Search for the cell housing the specified text and yield its [X, Y] center coordinate. 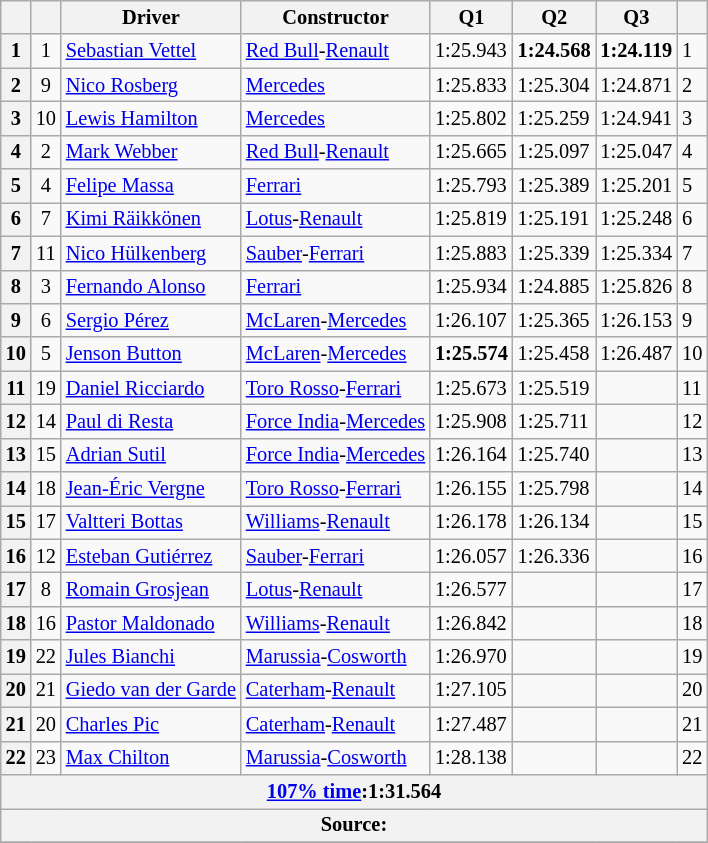
1:25.833 [472, 85]
Charles Pic [151, 724]
1:25.304 [554, 85]
107% time:1:31.564 [354, 791]
Sergio Pérez [151, 320]
Max Chilton [151, 758]
1:25.665 [472, 152]
1:25.711 [554, 421]
Lewis Hamilton [151, 118]
1:25.248 [637, 219]
1:27.105 [472, 690]
1:24.568 [554, 51]
1:25.943 [472, 51]
1:26.153 [637, 320]
1:24.885 [554, 287]
1:26.178 [472, 522]
Romain Grosjean [151, 589]
Giedo van der Garde [151, 690]
Felipe Massa [151, 186]
Nico Rosberg [151, 85]
Esteban Gutiérrez [151, 556]
1:25.259 [554, 118]
1:26.487 [637, 354]
1:25.798 [554, 489]
Nico Hülkenberg [151, 253]
1:25.458 [554, 354]
Fernando Alonso [151, 287]
1:25.574 [472, 354]
1:25.673 [472, 388]
Kimi Räikkönen [151, 219]
1:25.793 [472, 186]
1:26.164 [472, 455]
Sebastian Vettel [151, 51]
1:25.826 [637, 287]
Constructor [336, 17]
1:25.519 [554, 388]
Driver [151, 17]
1:25.047 [637, 152]
1:25.201 [637, 186]
Mark Webber [151, 152]
1:26.336 [554, 556]
1:27.487 [472, 724]
Jenson Button [151, 354]
Source: [354, 825]
1:26.842 [472, 623]
Jean-Éric Vergne [151, 489]
Q3 [637, 17]
1:25.365 [554, 320]
1:25.339 [554, 253]
1:25.334 [637, 253]
1:25.908 [472, 421]
Adrian Sutil [151, 455]
1:25.802 [472, 118]
Q2 [554, 17]
1:25.934 [472, 287]
1:24.941 [637, 118]
Q1 [472, 17]
Pastor Maldonado [151, 623]
1:25.819 [472, 219]
1:26.134 [554, 522]
1:26.970 [472, 657]
Daniel Ricciardo [151, 388]
1:26.155 [472, 489]
1:24.119 [637, 51]
1:26.057 [472, 556]
1:26.107 [472, 320]
1:25.097 [554, 152]
Paul di Resta [151, 421]
1:24.871 [637, 85]
1:25.740 [554, 455]
Jules Bianchi [151, 657]
23 [46, 758]
1:28.138 [472, 758]
1:25.191 [554, 219]
1:25.389 [554, 186]
1:26.577 [472, 589]
1:25.883 [472, 253]
Valtteri Bottas [151, 522]
